For the text-containing cell, return its midpoint in [x, y] coordinate format. 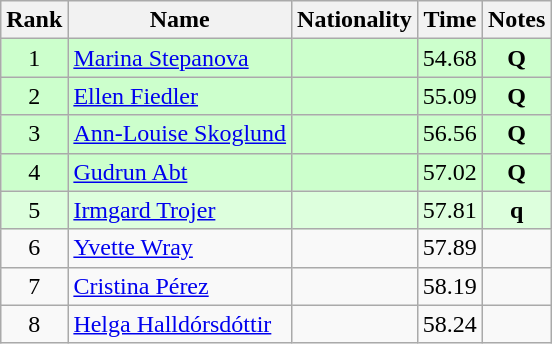
Notes [516, 20]
8 [34, 324]
7 [34, 286]
q [516, 210]
Rank [34, 20]
1 [34, 58]
Ann-Louise Skoglund [180, 134]
Time [450, 20]
Gudrun Abt [180, 172]
6 [34, 248]
Helga Halldórsdóttir [180, 324]
Irmgard Trojer [180, 210]
Marina Stepanova [180, 58]
Cristina Pérez [180, 286]
Ellen Fiedler [180, 96]
56.56 [450, 134]
55.09 [450, 96]
Name [180, 20]
Yvette Wray [180, 248]
2 [34, 96]
54.68 [450, 58]
4 [34, 172]
3 [34, 134]
57.89 [450, 248]
5 [34, 210]
57.02 [450, 172]
58.19 [450, 286]
Nationality [355, 20]
57.81 [450, 210]
58.24 [450, 324]
